Return [x, y] of the center of cell containing provided text 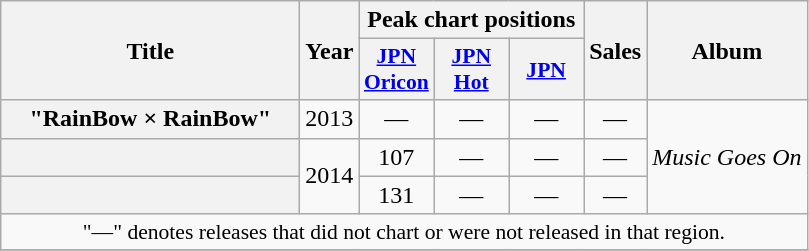
Title [150, 50]
Music Goes On [727, 157]
JPN [546, 70]
2013 [330, 119]
"—" denotes releases that did not chart or were not released in that region. [404, 232]
131 [396, 195]
107 [396, 157]
Peak chart positions [472, 20]
2014 [330, 176]
JPNHot [472, 70]
Sales [616, 50]
JPNOricon [396, 70]
"RainBow × RainBow" [150, 119]
Year [330, 50]
Album [727, 50]
